Return (x, y) of the center of cell containing provided text 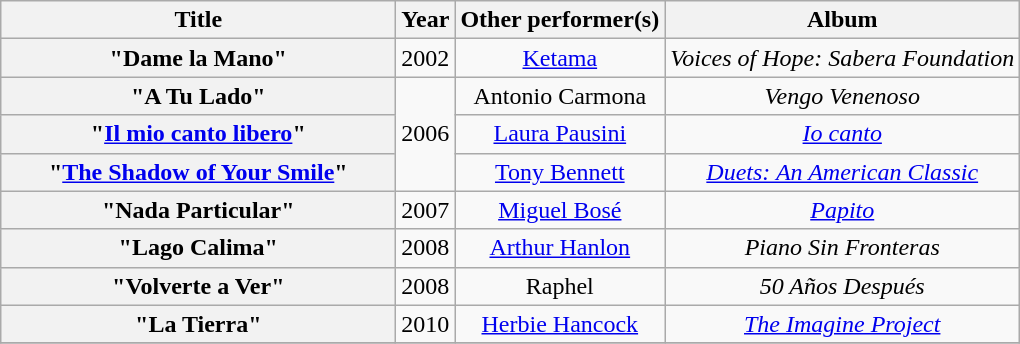
"Volverte a Ver" (198, 286)
Io canto (842, 134)
Voices of Hope: Sabera Foundation (842, 58)
Miguel Bosé (560, 210)
The Imagine Project (842, 324)
Album (842, 20)
Herbie Hancock (560, 324)
Duets: An American Classic (842, 172)
Laura Pausini (560, 134)
Raphel (560, 286)
Tony Bennett (560, 172)
2006 (426, 134)
Other performer(s) (560, 20)
Vengo Venenoso (842, 96)
Year (426, 20)
"A Tu Lado" (198, 96)
"The Shadow of Your Smile" (198, 172)
50 Años Después (842, 286)
Title (198, 20)
Arthur Hanlon (560, 248)
Ketama (560, 58)
"Lago Calima" (198, 248)
Papito (842, 210)
2002 (426, 58)
Piano Sin Fronteras (842, 248)
"La Tierra" (198, 324)
"Il mio canto libero" (198, 134)
"Dame la Mano" (198, 58)
2007 (426, 210)
"Nada Particular" (198, 210)
Antonio Carmona (560, 96)
2010 (426, 324)
